Provide the [X, Y] coordinate of the cell's center where the given text is located.  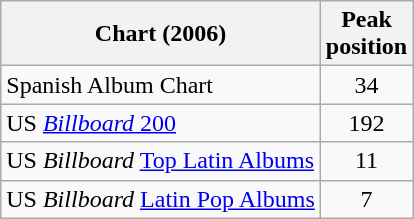
11 [366, 161]
Spanish Album Chart [161, 85]
US Billboard Latin Pop Albums [161, 199]
Chart (2006) [161, 34]
7 [366, 199]
192 [366, 123]
34 [366, 85]
US Billboard 200 [161, 123]
Peakposition [366, 34]
US Billboard Top Latin Albums [161, 161]
